Output the [x, y] coordinate of the center of the cell containing the given text.  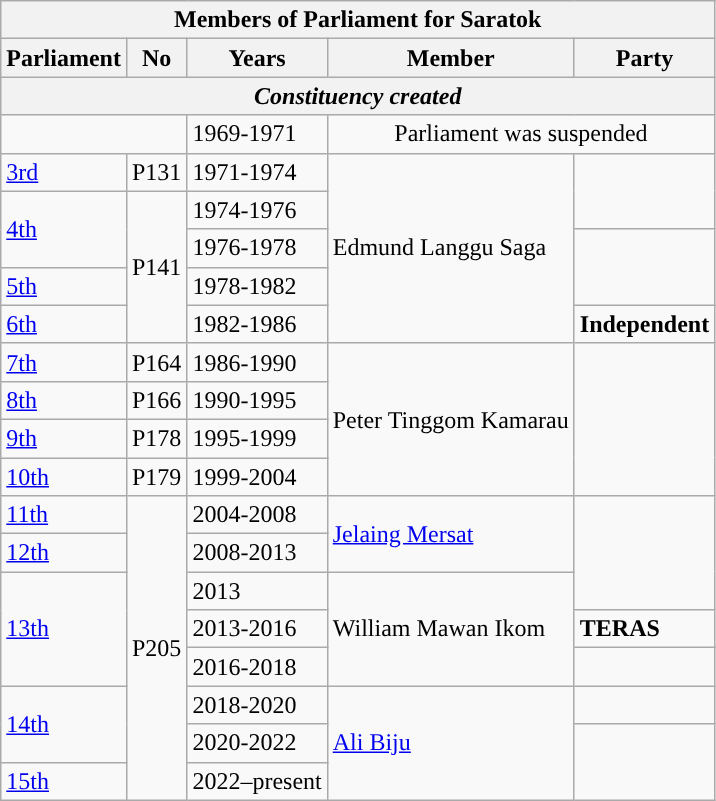
P164 [156, 362]
P205 [156, 648]
1971-1974 [257, 172]
1974-1976 [257, 210]
9th [64, 438]
Constituency created [358, 96]
1982-1986 [257, 324]
Independent [644, 324]
Jelaing Mersat [450, 534]
1999-2004 [257, 477]
1990-1995 [257, 400]
Peter Tinggom Kamarau [450, 419]
Parliament was suspended [520, 134]
P131 [156, 172]
2018-2020 [257, 705]
P141 [156, 267]
3rd [64, 172]
2016-2018 [257, 667]
Party [644, 58]
Years [257, 58]
4th [64, 229]
2004-2008 [257, 515]
7th [64, 362]
Edmund Langgu Saga [450, 248]
No [156, 58]
Members of Parliament for Saratok [358, 20]
1986-1990 [257, 362]
2022–present [257, 781]
TERAS [644, 629]
Ali Biju [450, 743]
P178 [156, 438]
13th [64, 629]
P179 [156, 477]
12th [64, 553]
P166 [156, 400]
William Mawan Ikom [450, 629]
8th [64, 400]
2013 [257, 591]
10th [64, 477]
2013-2016 [257, 629]
15th [64, 781]
5th [64, 286]
1969-1971 [257, 134]
11th [64, 515]
Parliament [64, 58]
1976-1978 [257, 248]
2008-2013 [257, 553]
14th [64, 724]
2020-2022 [257, 743]
1978-1982 [257, 286]
6th [64, 324]
Member [450, 58]
1995-1999 [257, 438]
